Provide the (x, y) coordinate of the cell's center where the given text is located.  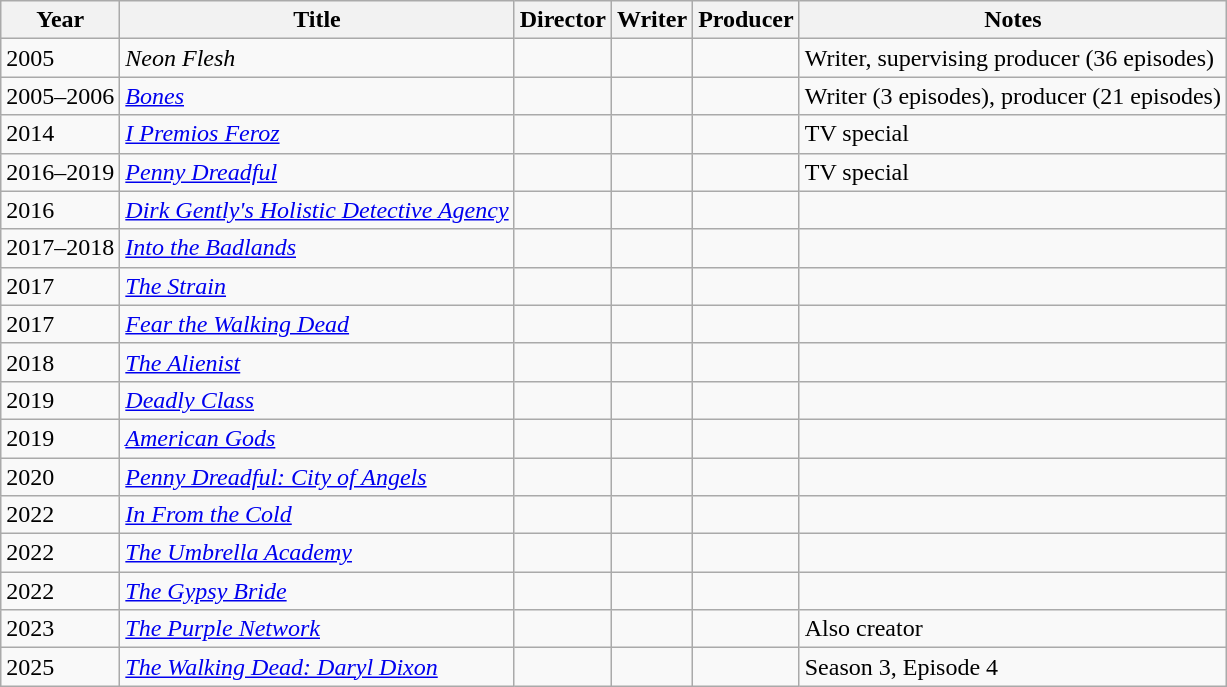
Producer (746, 20)
Title (317, 20)
2017–2018 (60, 248)
2025 (60, 667)
Director (562, 20)
Deadly Class (317, 400)
Year (60, 20)
The Strain (317, 286)
I Premios Feroz (317, 134)
2023 (60, 629)
Neon Flesh (317, 58)
2018 (60, 362)
Bones (317, 96)
Writer, supervising producer (36 episodes) (1012, 58)
Writer (652, 20)
Notes (1012, 20)
The Purple Network (317, 629)
2014 (60, 134)
American Gods (317, 438)
2016 (60, 210)
Writer (3 episodes), producer (21 episodes) (1012, 96)
2020 (60, 477)
Dirk Gently's Holistic Detective Agency (317, 210)
In From the Cold (317, 515)
The Gypsy Bride (317, 591)
Penny Dreadful: City of Angels (317, 477)
2016–2019 (60, 172)
2005–2006 (60, 96)
Season 3, Episode 4 (1012, 667)
Fear the Walking Dead (317, 324)
Also creator (1012, 629)
Penny Dreadful (317, 172)
The Alienist (317, 362)
2005 (60, 58)
Into the Badlands (317, 248)
The Walking Dead: Daryl Dixon (317, 667)
The Umbrella Academy (317, 553)
